Return [X, Y] of the center of cell containing provided text 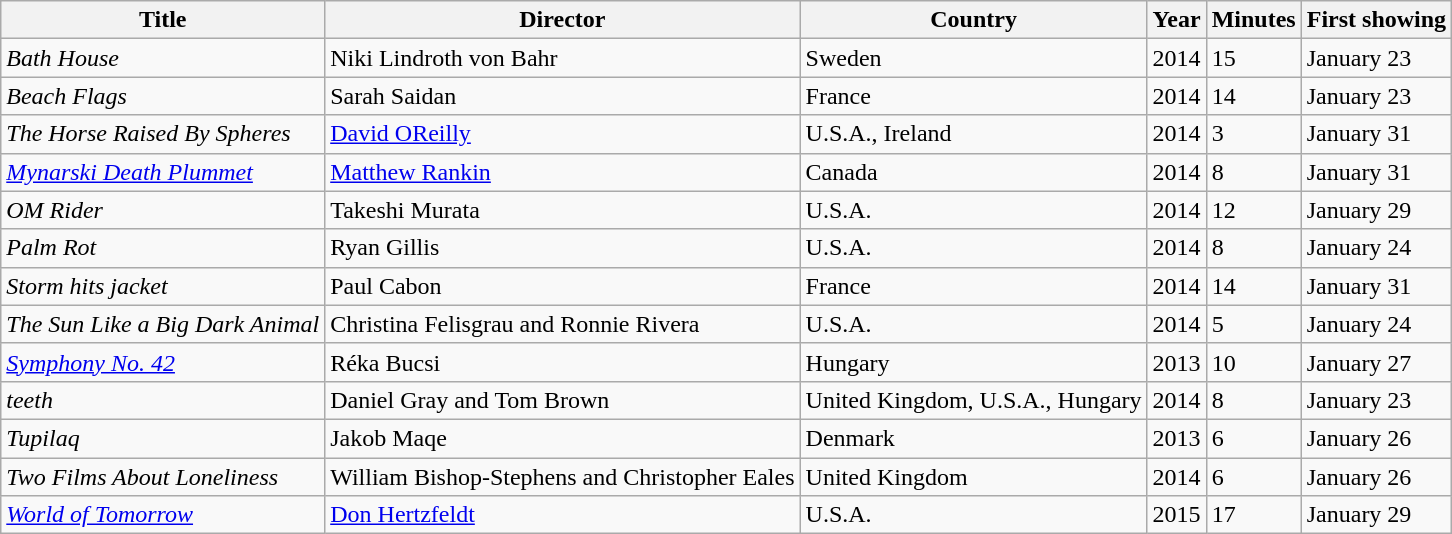
15 [1254, 58]
United Kingdom, U.S.A., Hungary [974, 400]
Palm Rot [163, 248]
First showing [1376, 20]
Denmark [974, 438]
Country [974, 20]
2015 [1176, 515]
3 [1254, 134]
Don Hertzfeldt [562, 515]
World of Tomorrow [163, 515]
Niki Lindroth von Bahr [562, 58]
Symphony No. 42 [163, 362]
Canada [974, 172]
17 [1254, 515]
12 [1254, 210]
William Bishop-Stephens and Christopher Eales [562, 477]
Mynarski Death Plummet [163, 172]
The Horse Raised By Spheres [163, 134]
Title [163, 20]
Hungary [974, 362]
Bath House [163, 58]
Takeshi Murata [562, 210]
teeth [163, 400]
Jakob Maqe [562, 438]
Ryan Gillis [562, 248]
Réka Bucsi [562, 362]
Beach Flags [163, 96]
United Kingdom [974, 477]
Sarah Saidan [562, 96]
Matthew Rankin [562, 172]
Two Films About Loneliness [163, 477]
David OReilly [562, 134]
Storm hits jacket [163, 286]
10 [1254, 362]
Daniel Gray and Tom Brown [562, 400]
Paul Cabon [562, 286]
Christina Felisgrau and Ronnie Rivera [562, 324]
January 27 [1376, 362]
Sweden [974, 58]
OM Rider [163, 210]
U.S.A., Ireland [974, 134]
Minutes [1254, 20]
Director [562, 20]
5 [1254, 324]
The Sun Like a Big Dark Animal [163, 324]
Year [1176, 20]
Tupilaq [163, 438]
